Identify which cell holds the provided text, then report its (X, Y) central coordinate. 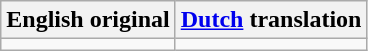
English original (88, 20)
Dutch translation (271, 20)
